Provide the (x, y) coordinate of the cell's center where the given text is located.  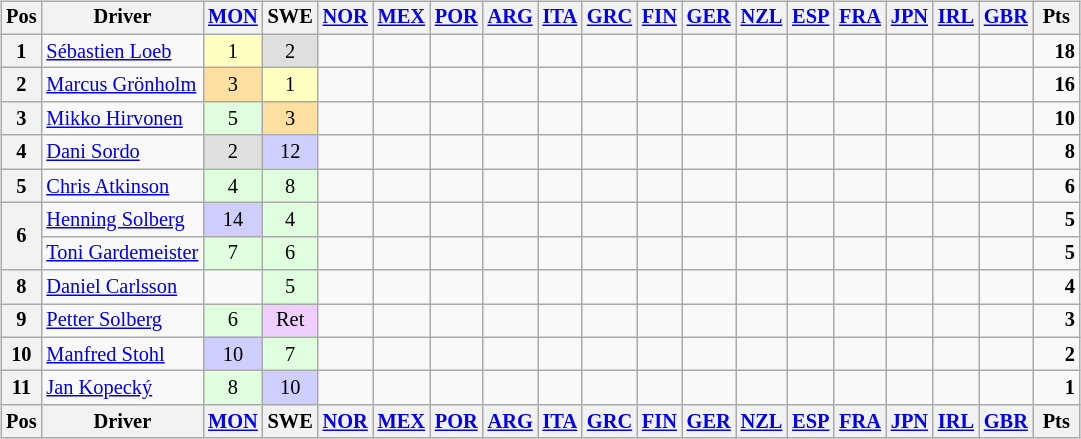
Marcus Grönholm (122, 85)
12 (290, 152)
16 (1056, 85)
Henning Solberg (122, 220)
Jan Kopecký (122, 388)
Sébastien Loeb (122, 51)
Chris Atkinson (122, 186)
14 (233, 220)
Manfred Stohl (122, 354)
Ret (290, 321)
11 (21, 388)
18 (1056, 51)
9 (21, 321)
Toni Gardemeister (122, 253)
Dani Sordo (122, 152)
Mikko Hirvonen (122, 119)
Daniel Carlsson (122, 287)
Petter Solberg (122, 321)
